Output the [x, y] coordinate of the center of the cell containing the given text.  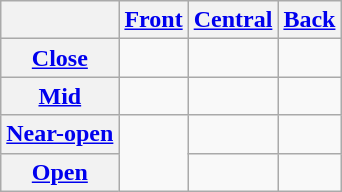
Open [60, 172]
Central [233, 20]
Close [60, 58]
Mid [60, 96]
Near-open [60, 134]
Front [154, 20]
Back [310, 20]
